For the text-containing cell, return its midpoint in (X, Y) coordinate format. 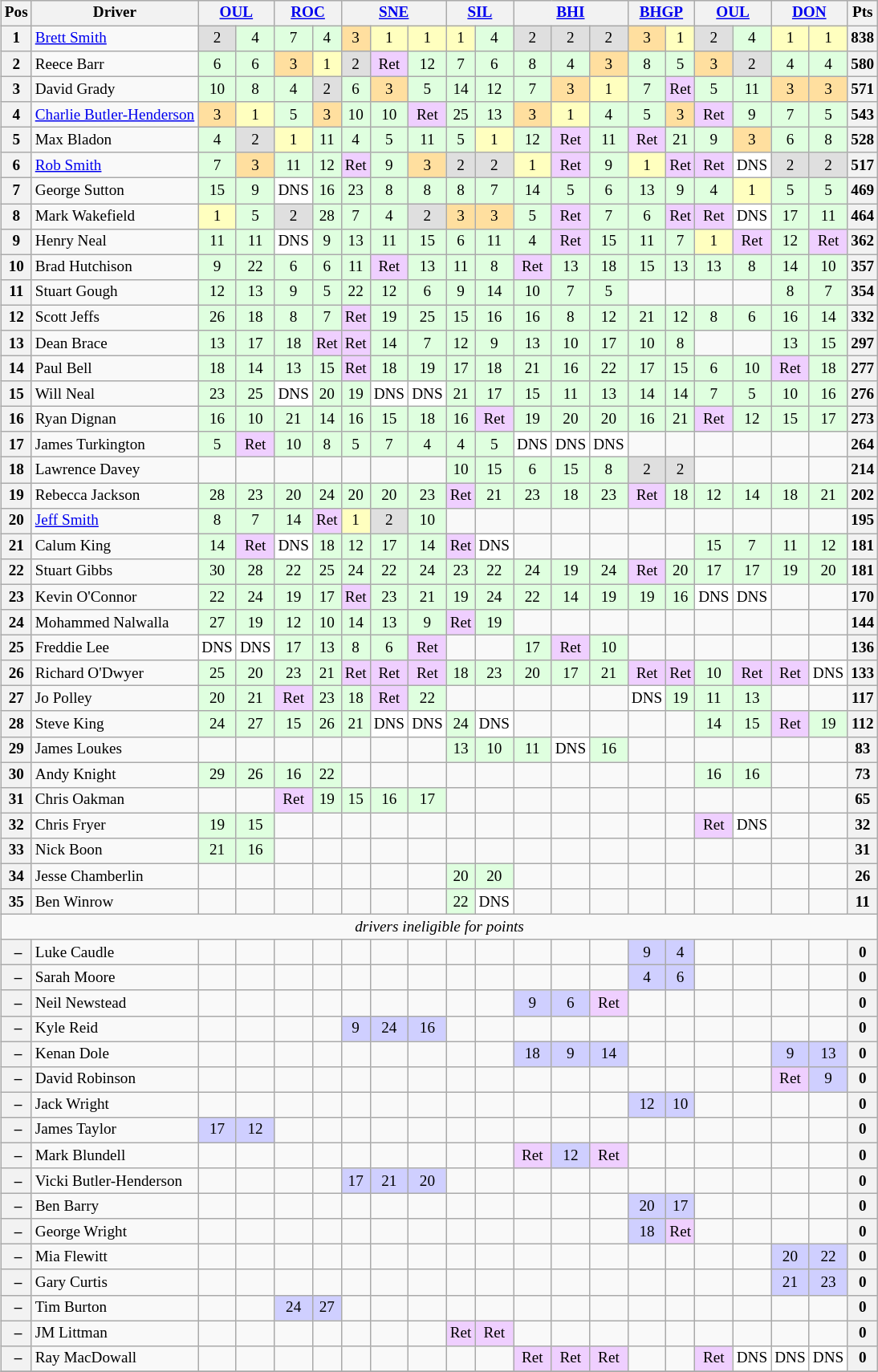
112 (863, 724)
838 (863, 39)
George Sutton (115, 191)
469 (863, 191)
Stuart Gibbs (115, 572)
Steve King (115, 724)
73 (863, 775)
Dean Brace (115, 343)
Brett Smith (115, 39)
34 (16, 876)
214 (863, 470)
Will Neal (115, 394)
Calum King (115, 546)
Kenan Dole (115, 1054)
195 (863, 521)
Kevin O'Connor (115, 597)
Andy Knight (115, 775)
362 (863, 242)
464 (863, 217)
Ben Winrow (115, 902)
35 (16, 902)
Jesse Chamberlin (115, 876)
264 (863, 444)
BHI (571, 13)
528 (863, 140)
Ben Barry (115, 1207)
drivers ineligible for points (439, 928)
277 (863, 368)
BHGP (661, 13)
James Taylor (115, 1130)
Ryan Dignan (115, 420)
Mark Wakefield (115, 217)
SIL (480, 13)
Brad Hutchison (115, 267)
Mohammed Nalwalla (115, 623)
Lawrence Davey (115, 470)
276 (863, 394)
83 (863, 749)
Pos (16, 13)
David Grady (115, 89)
Paul Bell (115, 368)
JM Littman (115, 1333)
Rebecca Jackson (115, 496)
Gary Curtis (115, 1282)
George Wright (115, 1232)
Max Bladon (115, 140)
Stuart Gough (115, 292)
354 (863, 292)
Jo Polley (115, 699)
SNE (393, 13)
571 (863, 89)
170 (863, 597)
144 (863, 623)
202 (863, 496)
65 (863, 800)
Kyle Reid (115, 1029)
Neil Newstead (115, 1003)
Mia Flewitt (115, 1257)
136 (863, 647)
Freddie Lee (115, 647)
David Robinson (115, 1079)
332 (863, 318)
Charlie Butler-Henderson (115, 115)
Jack Wright (115, 1105)
Chris Fryer (115, 826)
James Turkington (115, 444)
117 (863, 699)
273 (863, 420)
543 (863, 115)
357 (863, 267)
33 (16, 851)
DON (809, 13)
ROC (308, 13)
Driver (115, 13)
Rob Smith (115, 165)
Mark Blundell (115, 1155)
Jeff Smith (115, 521)
Chris Oakman (115, 800)
Pts (863, 13)
580 (863, 64)
James Loukes (115, 749)
133 (863, 673)
Vicki Butler-Henderson (115, 1181)
Henry Neal (115, 242)
517 (863, 165)
Scott Jeffs (115, 318)
Sarah Moore (115, 978)
297 (863, 343)
Tim Burton (115, 1308)
Reece Barr (115, 64)
Nick Boon (115, 851)
Ray MacDowall (115, 1358)
Luke Caudle (115, 952)
Richard O'Dwyer (115, 673)
